Extract the [x, y] coordinate from the center of the cell holding the provided text.  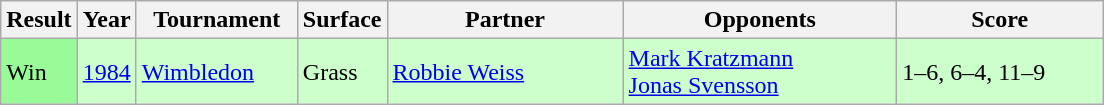
Surface [342, 20]
Win [39, 72]
Robbie Weiss [505, 72]
1–6, 6–4, 11–9 [1000, 72]
Year [106, 20]
Tournament [216, 20]
Partner [505, 20]
Grass [342, 72]
Mark Kratzmann Jonas Svensson [760, 72]
Result [39, 20]
Score [1000, 20]
Opponents [760, 20]
Wimbledon [216, 72]
1984 [106, 72]
